Pinpoint the cell where the given text exists, returning its [X, Y] midpoint coordinate. 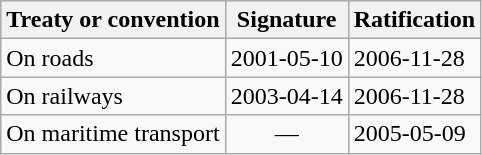
Treaty or convention [113, 20]
2001-05-10 [286, 58]
On roads [113, 58]
Signature [286, 20]
2005-05-09 [414, 134]
2003-04-14 [286, 96]
On maritime transport [113, 134]
On railways [113, 96]
— [286, 134]
Ratification [414, 20]
